Identify which cell holds the provided text, then report its [x, y] central coordinate. 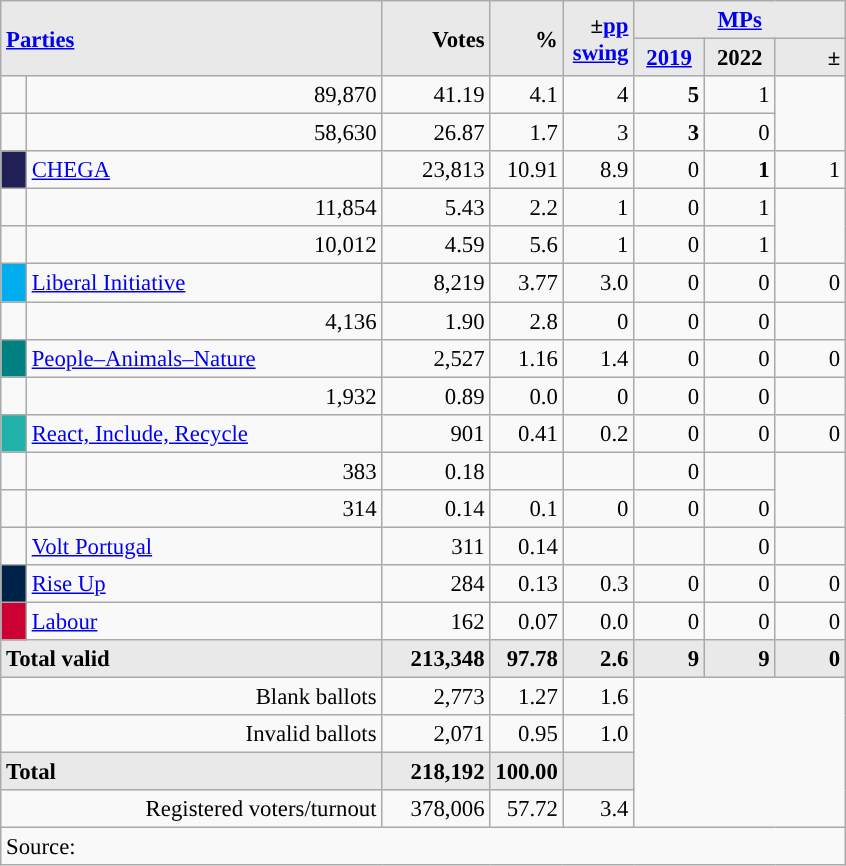
10,012 [204, 245]
Total [192, 772]
89,870 [204, 95]
10.91 [526, 170]
41.19 [436, 95]
378,006 [436, 809]
1.4 [598, 358]
0.2 [598, 433]
0.13 [526, 584]
162 [436, 621]
Registered voters/turnout [192, 809]
8,219 [436, 283]
0.89 [436, 396]
5.6 [526, 245]
People–Animals–Nature [204, 358]
3.4 [598, 809]
0.41 [526, 433]
MPs [740, 20]
213,348 [436, 659]
Total valid [192, 659]
57.72 [526, 809]
2.8 [526, 321]
284 [436, 584]
CHEGA [204, 170]
1.0 [598, 734]
Labour [204, 621]
2019 [670, 58]
Parties [192, 38]
1.6 [598, 697]
1.16 [526, 358]
2.6 [598, 659]
Liberal Initiative [204, 283]
0.95 [526, 734]
±pp swing [598, 38]
Source: [424, 847]
23,813 [436, 170]
2022 [740, 58]
5.43 [436, 208]
Invalid ballots [192, 734]
5 [670, 95]
3.0 [598, 283]
React, Include, Recycle [204, 433]
2,071 [436, 734]
4 [598, 95]
0.3 [598, 584]
4.59 [436, 245]
Blank ballots [192, 697]
% [526, 38]
Volt Portugal [204, 546]
2,527 [436, 358]
Votes [436, 38]
1.90 [436, 321]
314 [204, 509]
383 [204, 471]
0.1 [526, 509]
± [810, 58]
218,192 [436, 772]
8.9 [598, 170]
0.18 [436, 471]
901 [436, 433]
1.7 [526, 133]
3.77 [526, 283]
4.1 [526, 95]
100.00 [526, 772]
Rise Up [204, 584]
1,932 [204, 396]
311 [436, 546]
26.87 [436, 133]
11,854 [204, 208]
4,136 [204, 321]
58,630 [204, 133]
0.07 [526, 621]
2.2 [526, 208]
2,773 [436, 697]
97.78 [526, 659]
1.27 [526, 697]
